From the cell containing the given text, extract its center point as [x, y] coordinate. 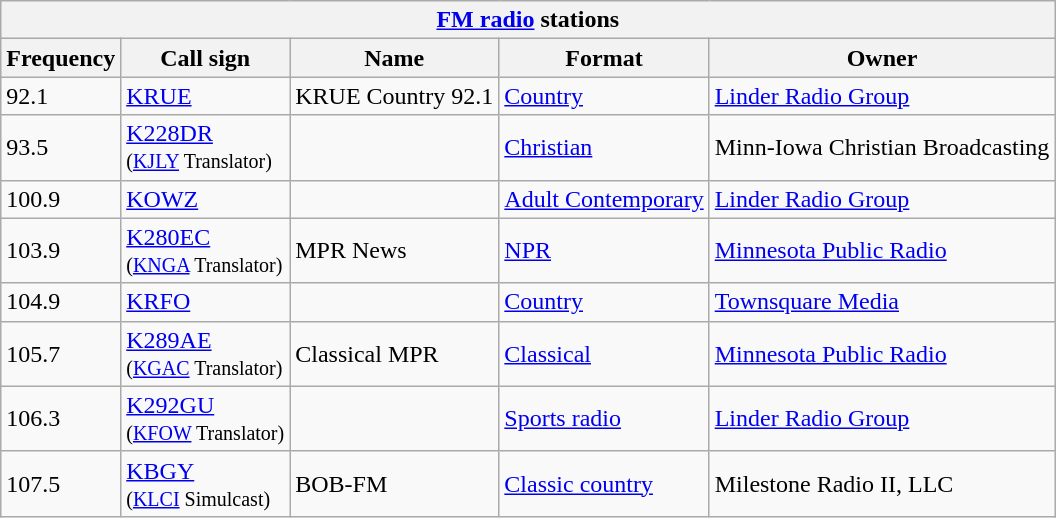
K280EC(KNGA Translator) [206, 250]
FM radio stations [528, 20]
KBGY(KLCI Simulcast) [206, 484]
Christian [604, 148]
KRUE Country 92.1 [394, 96]
KOWZ [206, 199]
NPR [604, 250]
Minn-Iowa Christian Broadcasting [882, 148]
Classical MPR [394, 354]
105.7 [61, 354]
Call sign [206, 58]
Classic country [604, 484]
Name [394, 58]
K289AE(KGAC Translator) [206, 354]
Milestone Radio II, LLC [882, 484]
Adult Contemporary [604, 199]
Format [604, 58]
104.9 [61, 302]
MPR News [394, 250]
Frequency [61, 58]
Classical [604, 354]
Owner [882, 58]
BOB-FM [394, 484]
KRFO [206, 302]
KRUE [206, 96]
93.5 [61, 148]
100.9 [61, 199]
K292GU(KFOW Translator) [206, 418]
106.3 [61, 418]
K228DR(KJLY Translator) [206, 148]
Townsquare Media [882, 302]
107.5 [61, 484]
92.1 [61, 96]
Sports radio [604, 418]
103.9 [61, 250]
